Detect which cell encompasses the target text, then output its [X, Y] center coordinate. 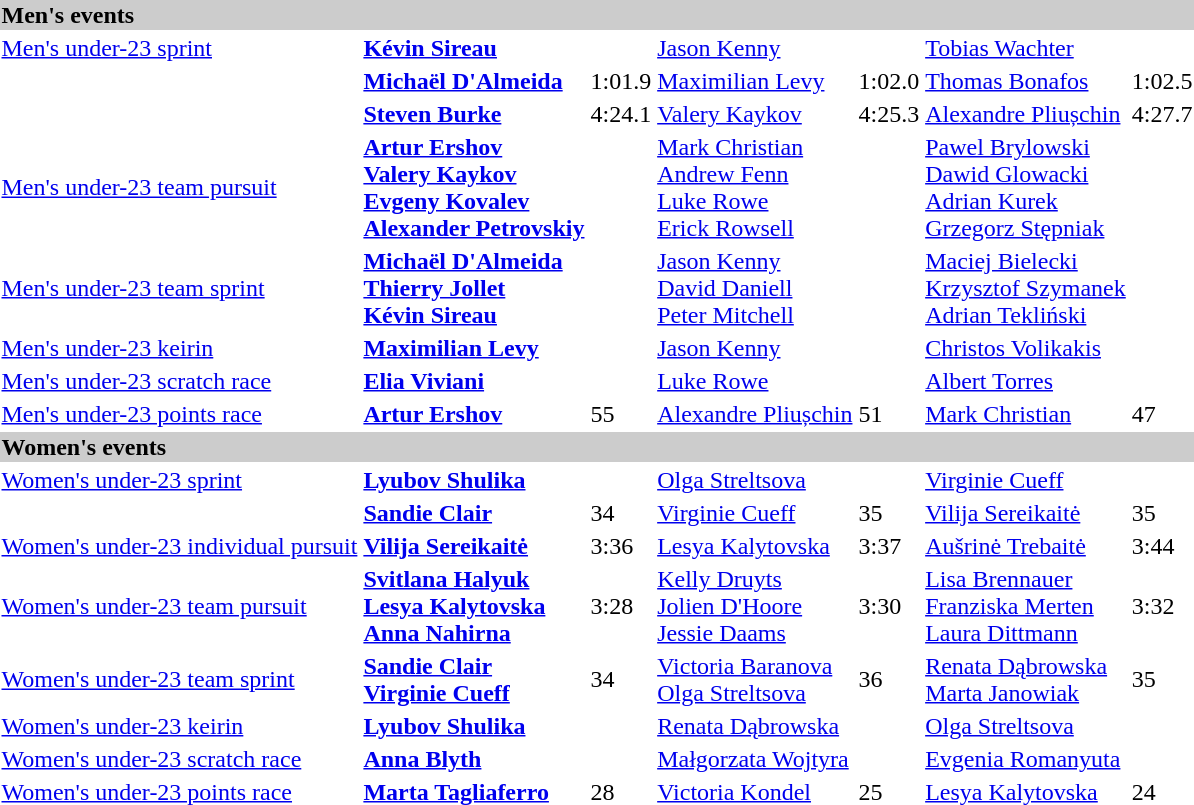
Aušrinė Trebaitė [1026, 546]
Sandie Clair [474, 513]
Svitlana HalyukLesya KalytovskaAnna Nahirna [474, 606]
36 [889, 680]
Women's under-23 team sprint [180, 680]
Jason KennyDavid DaniellPeter Mitchell [755, 288]
3:36 [621, 546]
3:44 [1162, 546]
Women's under-23 keirin [180, 726]
4:24.1 [621, 114]
Christos Volikakis [1026, 348]
1:02.0 [889, 81]
Elia Viviani [474, 381]
Kévin Sireau [474, 48]
51 [889, 414]
Men's under-23 scratch race [180, 381]
Renata Dąbrowska [755, 726]
Mark Christian [1026, 414]
Małgorzata Wojtyra [755, 759]
1:02.5 [1162, 81]
Michaël D'Almeida [474, 81]
Michaël D'AlmeidaThierry JolletKévin Sireau [474, 288]
Mark ChristianAndrew FennLuke RoweErick Rowsell [755, 188]
3:32 [1162, 606]
Anna Blyth [474, 759]
Men's under-23 team pursuit [180, 188]
Renata DąbrowskaMarta Janowiak [1026, 680]
Thomas Bonafos [1026, 81]
Albert Torres [1026, 381]
47 [1162, 414]
Sandie ClairVirginie Cueff [474, 680]
3:30 [889, 606]
Men's under-23 keirin [180, 348]
Men's under-23 points race [180, 414]
Women's events [597, 447]
Steven Burke [474, 114]
1:01.9 [621, 81]
Tobias Wachter [1026, 48]
4:25.3 [889, 114]
Artur Ershov [474, 414]
Women's under-23 individual pursuit [180, 546]
Maciej BieleckiKrzysztof SzymanekAdrian Tekliński [1026, 288]
Lisa BrennauerFranziska MertenLaura Dittmann [1026, 606]
Women's under-23 team pursuit [180, 606]
3:28 [621, 606]
Men's events [597, 15]
Luke Rowe [755, 381]
4:27.7 [1162, 114]
Valery Kaykov [755, 114]
Kelly DruytsJolien D'HooreJessie Daams [755, 606]
Men's under-23 team sprint [180, 288]
Women's under-23 scratch race [180, 759]
3:37 [889, 546]
Evgenia Romanyuta [1026, 759]
Women's under-23 sprint [180, 480]
Men's under-23 sprint [180, 48]
Victoria BaranovaOlga Streltsova [755, 680]
55 [621, 414]
Artur ErshovValery KaykovEvgeny KovalevAlexander Petrovskiy [474, 188]
Pawel BrylowskiDawid GlowackiAdrian KurekGrzegorz Stępniak [1026, 188]
Lesya Kalytovska [755, 546]
